Output the [X, Y] coordinate of the center of the cell containing the given text.  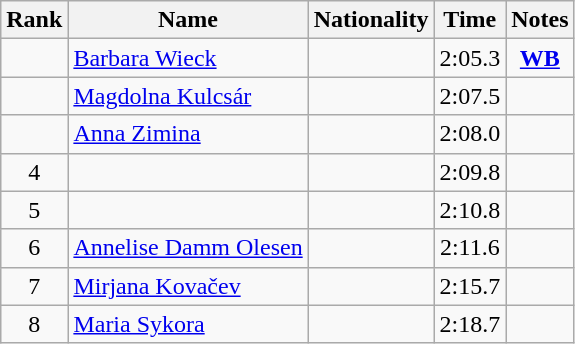
2:09.8 [470, 172]
4 [34, 172]
2:07.5 [470, 96]
2:08.0 [470, 134]
Annelise Damm Olesen [188, 248]
2:18.7 [470, 324]
Anna Zimina [188, 134]
WB [540, 58]
Magdolna Kulcsár [188, 96]
Notes [540, 20]
6 [34, 248]
Barbara Wieck [188, 58]
8 [34, 324]
7 [34, 286]
Mirjana Kovačev [188, 286]
5 [34, 210]
Maria Sykora [188, 324]
2:15.7 [470, 286]
Nationality [371, 20]
Time [470, 20]
2:05.3 [470, 58]
Name [188, 20]
2:11.6 [470, 248]
Rank [34, 20]
2:10.8 [470, 210]
